Search for the cell housing the specified text and yield its [X, Y] center coordinate. 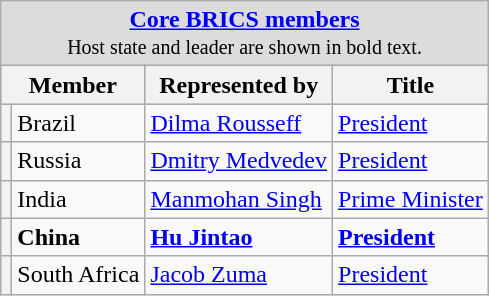
Manmohan Singh [239, 199]
Dmitry Medvedev [239, 161]
Russia [78, 161]
Represented by [239, 85]
South Africa [78, 275]
China [78, 237]
India [78, 199]
Title [411, 85]
Jacob Zuma [239, 275]
Core BRICS membersHost state and leader are shown in bold text. [245, 34]
Dilma Rousseff [239, 123]
Prime Minister [411, 199]
Brazil [78, 123]
Member [73, 85]
Hu Jintao [239, 237]
